For the text-containing cell, return its midpoint in (X, Y) coordinate format. 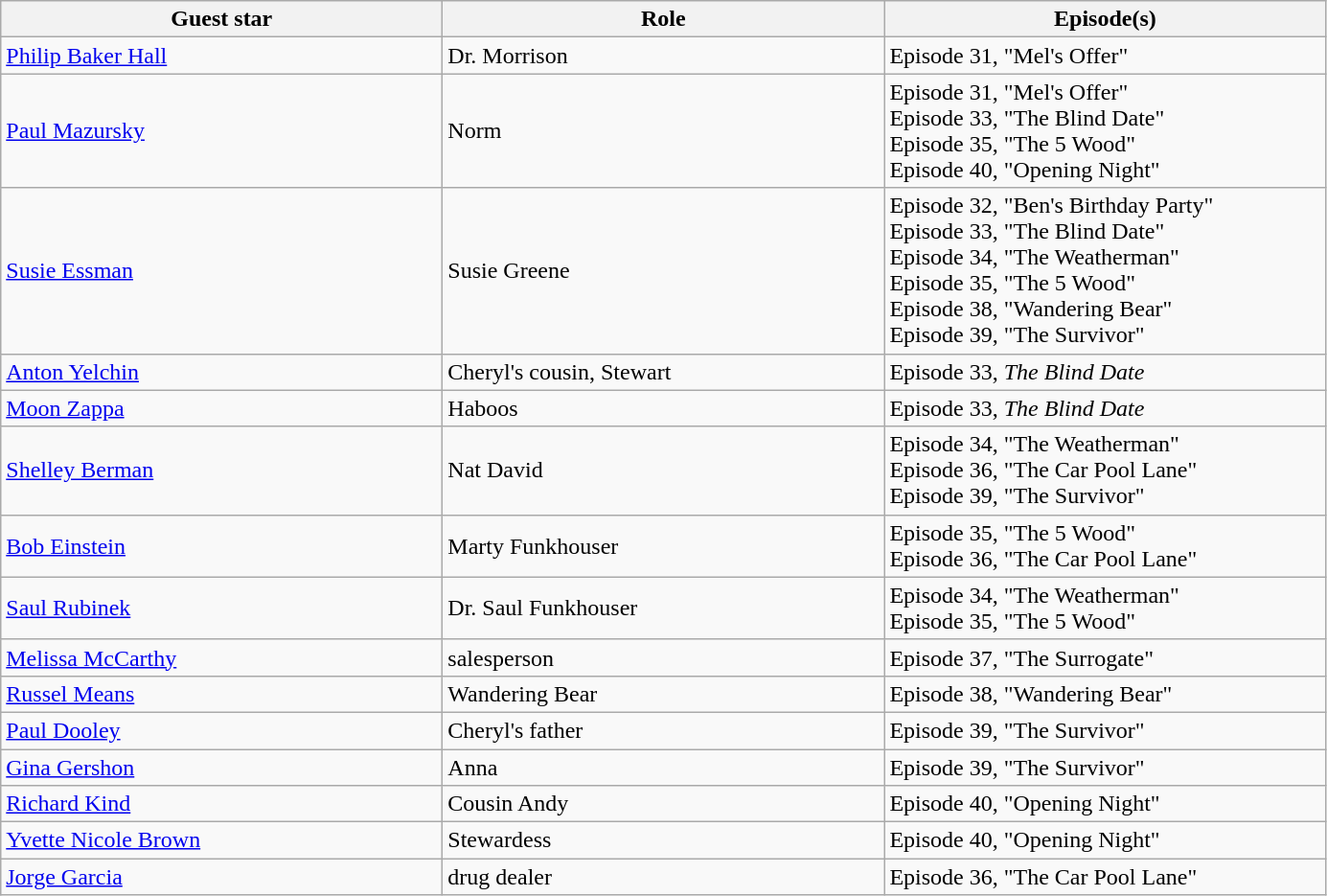
Role (663, 19)
salesperson (663, 657)
Gina Gershon (222, 768)
Marty Funkhouser (663, 546)
Cheryl's cousin, Stewart (663, 372)
Episode 34, "The Weatherman"Episode 35, "The 5 Wood" (1106, 608)
Anton Yelchin (222, 372)
drug dealer (663, 877)
Episode 34, "The Weatherman"Episode 36, "The Car Pool Lane"Episode 39, "The Survivor" (1106, 471)
Norm (663, 130)
Episode 38, "Wandering Bear" (1106, 694)
Yvette Nicole Brown (222, 840)
Melissa McCarthy (222, 657)
Episode 35, "The 5 Wood"Episode 36, "The Car Pool Lane" (1106, 546)
Jorge Garcia (222, 877)
Susie Greene (663, 270)
Cousin Andy (663, 804)
Wandering Bear (663, 694)
Saul Rubinek (222, 608)
Richard Kind (222, 804)
Paul Mazursky (222, 130)
Guest star (222, 19)
Nat David (663, 471)
Episode(s) (1106, 19)
Episode 37, "The Surrogate" (1106, 657)
Bob Einstein (222, 546)
Russel Means (222, 694)
Cheryl's father (663, 730)
Episode 36, "The Car Pool Lane" (1106, 877)
Haboos (663, 408)
Moon Zappa (222, 408)
Episode 31, "Mel's Offer" (1106, 56)
Stewardess (663, 840)
Anna (663, 768)
Susie Essman (222, 270)
Dr. Saul Funkhouser (663, 608)
Episode 31, "Mel's Offer"Episode 33, "The Blind Date"Episode 35, "The 5 Wood"Episode 40, "Opening Night" (1106, 130)
Paul Dooley (222, 730)
Philip Baker Hall (222, 56)
Dr. Morrison (663, 56)
Shelley Berman (222, 471)
